Search for the cell housing the specified text and yield its (x, y) center coordinate. 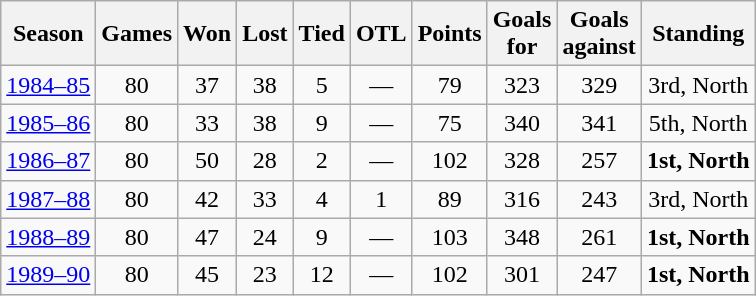
341 (599, 123)
1987–88 (48, 199)
89 (450, 199)
316 (522, 199)
50 (208, 161)
42 (208, 199)
1984–85 (48, 85)
261 (599, 237)
1988–89 (48, 237)
47 (208, 237)
1989–90 (48, 275)
329 (599, 85)
Goalsagainst (599, 34)
Goalsfor (522, 34)
Season (48, 34)
79 (450, 85)
Points (450, 34)
Tied (322, 34)
Won (208, 34)
328 (522, 161)
103 (450, 237)
12 (322, 275)
1 (381, 199)
323 (522, 85)
1985–86 (48, 123)
2 (322, 161)
Lost (265, 34)
340 (522, 123)
28 (265, 161)
5 (322, 85)
Standing (698, 34)
37 (208, 85)
1986–87 (48, 161)
348 (522, 237)
257 (599, 161)
OTL (381, 34)
243 (599, 199)
4 (322, 199)
301 (522, 275)
24 (265, 237)
5th, North (698, 123)
Games (137, 34)
75 (450, 123)
247 (599, 275)
45 (208, 275)
23 (265, 275)
